For the text-containing cell, return its midpoint in (x, y) coordinate format. 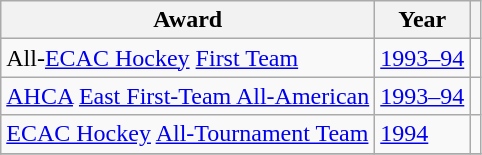
AHCA East First-Team All-American (188, 96)
All-ECAC Hockey First Team (188, 58)
1994 (422, 134)
Year (422, 20)
ECAC Hockey All-Tournament Team (188, 134)
Award (188, 20)
